Scan for the cell matching the given text and deliver its [x, y] coordinate at center. 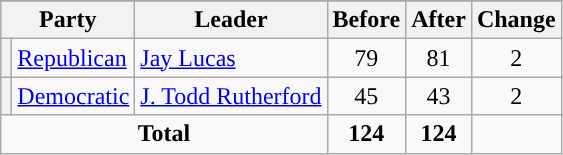
Republican [74, 58]
Leader [231, 20]
Change [516, 20]
81 [439, 58]
Democratic [74, 96]
Jay Lucas [231, 58]
Party [68, 20]
After [439, 20]
J. Todd Rutherford [231, 96]
45 [366, 96]
Total [164, 134]
Before [366, 20]
79 [366, 58]
43 [439, 96]
